From the cell containing the given text, extract its center point as [x, y] coordinate. 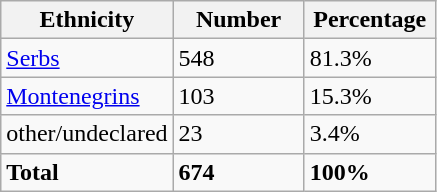
15.3% [370, 96]
Percentage [370, 20]
Total [87, 172]
100% [370, 172]
548 [238, 58]
Ethnicity [87, 20]
Serbs [87, 58]
103 [238, 96]
81.3% [370, 58]
23 [238, 134]
Montenegrins [87, 96]
other/undeclared [87, 134]
674 [238, 172]
3.4% [370, 134]
Number [238, 20]
